For the text-containing cell, return its midpoint in (X, Y) coordinate format. 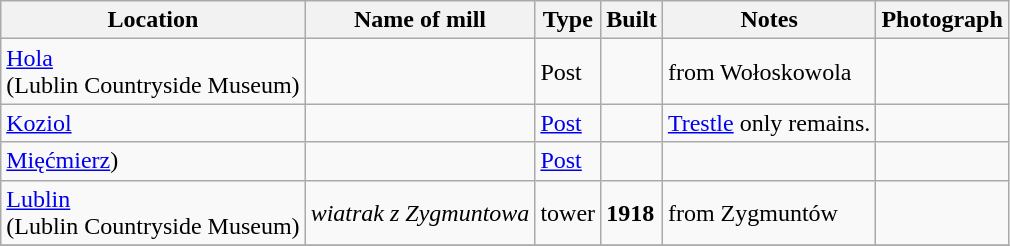
Name of mill (420, 20)
from Wołoskowola (768, 72)
Notes (768, 20)
tower (568, 212)
Photograph (942, 20)
Location (153, 20)
wiatrak z Zygmuntowa (420, 212)
Built (632, 20)
Type (568, 20)
1918 (632, 212)
Koziol (153, 123)
Hola(Lublin Countryside Museum) (153, 72)
Mięćmierz) (153, 161)
from Zygmuntów (768, 212)
Lublin(Lublin Countryside Museum) (153, 212)
Trestle only remains. (768, 123)
